Find where the given text appears and provide that cell's center as (X, Y) coordinate. 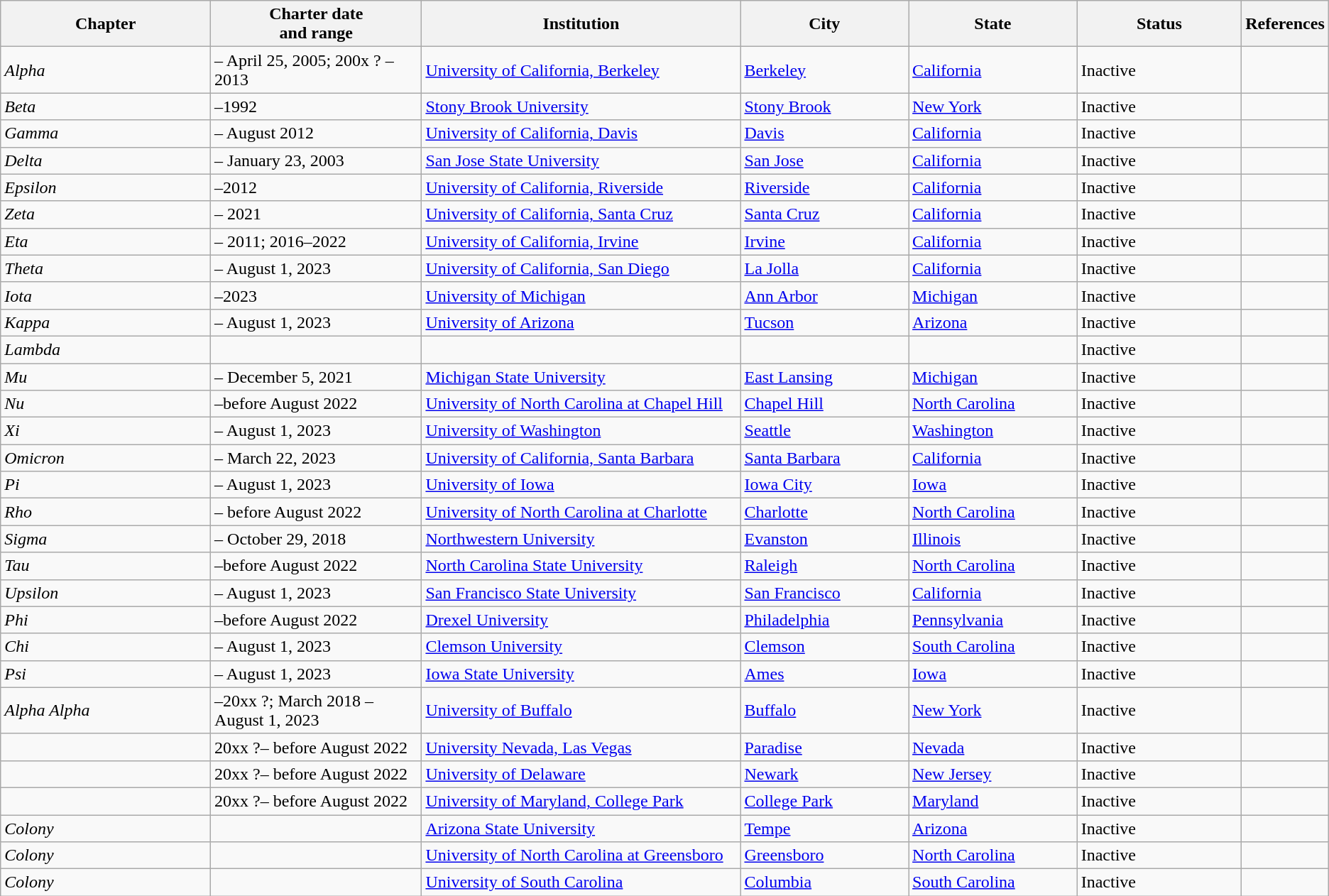
Santa Cruz (825, 214)
Chapel Hill (825, 404)
Iowa City (825, 485)
– March 22, 2023 (317, 458)
University of California, Riverside (581, 187)
–20xx ?; March 2018 – August 1, 2023 (317, 710)
Iowa State University (581, 674)
Northwestern University (581, 539)
Psi (106, 674)
University of Buffalo (581, 710)
Kappa (106, 322)
University of Arizona (581, 322)
University of California, Irvine (581, 241)
University of North Carolina at Charlotte (581, 512)
– August 2012 (317, 133)
Status (1159, 24)
East Lansing (825, 377)
Stony Brook University (581, 106)
Philadelphia (825, 620)
San Francisco (825, 593)
–2023 (317, 295)
Institution (581, 24)
University of North Carolina at Chapel Hill (581, 404)
Seattle (825, 431)
Greensboro (825, 856)
– 2011; 2016–2022 (317, 241)
References (1285, 24)
Upsilon (106, 593)
Zeta (106, 214)
Drexel University (581, 620)
Newark (825, 774)
Arizona State University (581, 829)
North Carolina State University (581, 566)
Michigan State University (581, 377)
– October 29, 2018 (317, 539)
University of Delaware (581, 774)
Tau (106, 566)
– April 25, 2005; 200x ? – 2013 (317, 70)
Chapter (106, 24)
Pi (106, 485)
San Jose State University (581, 160)
New Jersey (993, 774)
Rho (106, 512)
Riverside (825, 187)
–1992 (317, 106)
– December 5, 2021 (317, 377)
Omicron (106, 458)
Sigma (106, 539)
–2012 (317, 187)
Nevada (993, 747)
University of California, Santa Cruz (581, 214)
University of Washington (581, 431)
Illinois (993, 539)
City (825, 24)
Tucson (825, 322)
Washington (993, 431)
Berkeley (825, 70)
Xi (106, 431)
University Nevada, Las Vegas (581, 747)
San Jose (825, 160)
Stony Brook (825, 106)
Eta (106, 241)
Pennsylvania (993, 620)
University of Maryland, College Park (581, 801)
University of Michigan (581, 295)
Mu (106, 377)
Chi (106, 647)
Santa Barbara (825, 458)
San Francisco State University (581, 593)
Buffalo (825, 710)
Gamma (106, 133)
Theta (106, 268)
La Jolla (825, 268)
Charlotte (825, 512)
Iota (106, 295)
Davis (825, 133)
University of California, Santa Barbara (581, 458)
Lambda (106, 349)
University of California, Berkeley (581, 70)
Tempe (825, 829)
Clemson University (581, 647)
Alpha (106, 70)
Phi (106, 620)
Paradise (825, 747)
– 2021 (317, 214)
Evanston (825, 539)
Epsilon (106, 187)
College Park (825, 801)
Maryland (993, 801)
– before August 2022 (317, 512)
– January 23, 2003 (317, 160)
University of North Carolina at Greensboro (581, 856)
Delta (106, 160)
Nu (106, 404)
Columbia (825, 883)
Alpha Alpha (106, 710)
University of Iowa (581, 485)
University of South Carolina (581, 883)
Beta (106, 106)
Irvine (825, 241)
Clemson (825, 647)
University of California, Davis (581, 133)
Ames (825, 674)
University of California, San Diego (581, 268)
State (993, 24)
Charter dateand range (317, 24)
Ann Arbor (825, 295)
Raleigh (825, 566)
